Locate the cell with the specified text and output its (x, y) center coordinate. 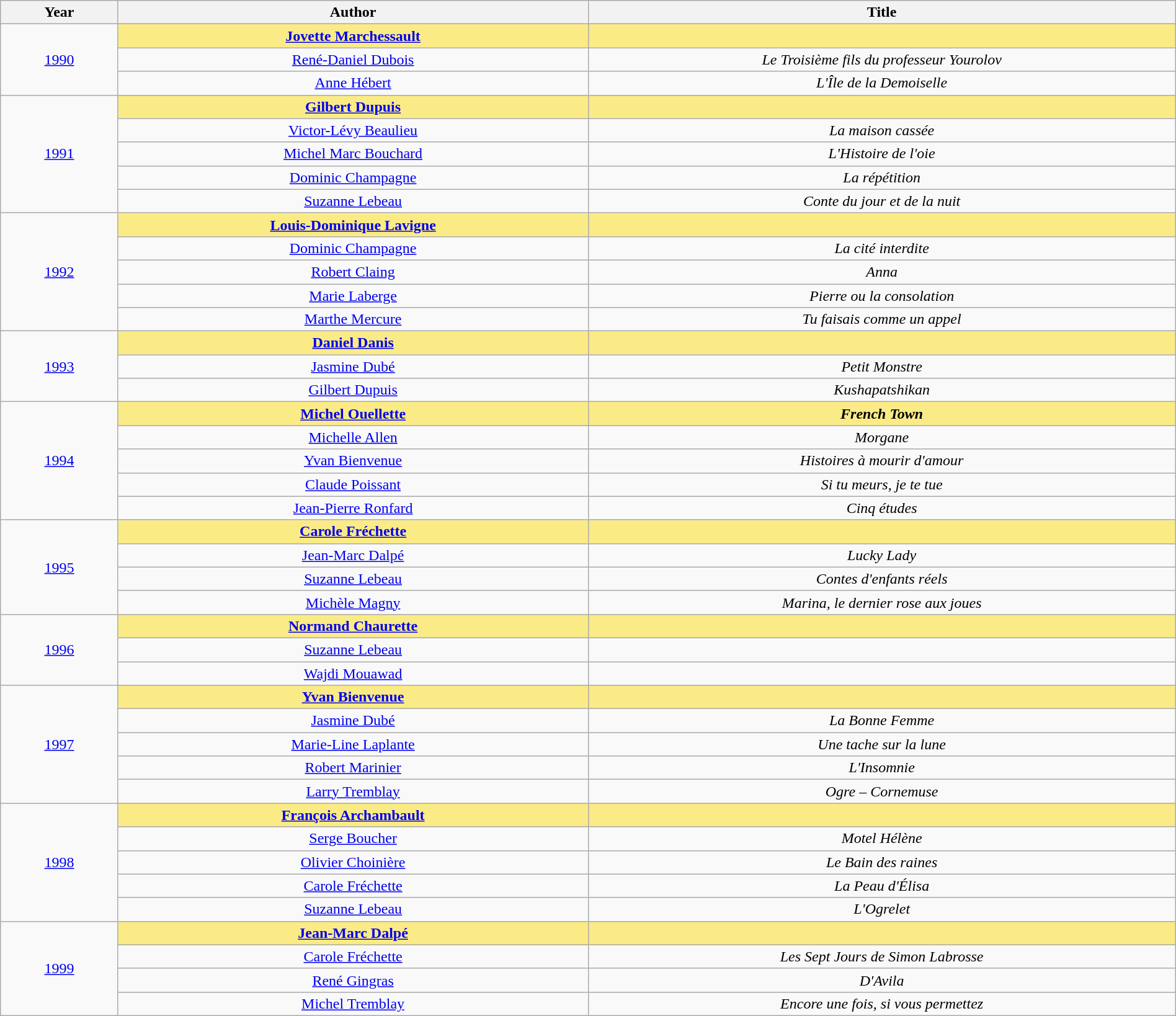
Wajdi Mouawad (353, 673)
Jovette Marchessault (353, 36)
Larry Tremblay (353, 791)
1996 (60, 649)
Anne Hébert (353, 83)
L'Histoire de l'oie (882, 154)
Pierre ou la consolation (882, 296)
1992 (60, 272)
Le Bain des raines (882, 862)
Tu faisais comme un appel (882, 319)
Marie Laberge (353, 296)
French Town (882, 414)
Year (60, 12)
La Peau d'Élisa (882, 886)
Serge Boucher (353, 839)
Cinq études (882, 508)
Robert Claing (353, 272)
Michel Tremblay (353, 1004)
Michel Marc Bouchard (353, 154)
Motel Hélène (882, 839)
La répétition (882, 177)
Michèle Magny (353, 602)
Robert Marinier (353, 768)
1991 (60, 154)
Contes d'enfants réels (882, 579)
Anna (882, 272)
Title (882, 12)
Jean-Pierre Ronfard (353, 508)
La maison cassée (882, 130)
1995 (60, 567)
Histoires à mourir d'amour (882, 461)
1997 (60, 744)
René-Daniel Dubois (353, 60)
Author (353, 12)
La Bonne Femme (882, 721)
Marie-Line Laplante (353, 744)
Petit Monstre (882, 367)
1994 (60, 461)
Michelle Allen (353, 437)
Marina, le dernier rose aux joues (882, 602)
1993 (60, 367)
Les Sept Jours de Simon Labrosse (882, 956)
Normand Chaurette (353, 626)
Daniel Danis (353, 343)
Olivier Choinière (353, 862)
Le Troisième fils du professeur Yourolov (882, 60)
Morgane (882, 437)
Victor-Lévy Beaulieu (353, 130)
Encore une fois, si vous permettez (882, 1004)
La cité interdite (882, 248)
L'Ogrelet (882, 909)
1998 (60, 862)
René Gingras (353, 980)
Kushapatshikan (882, 390)
Ogre – Cornemuse (882, 791)
Lucky Lady (882, 555)
1990 (60, 60)
L'Insomnie (882, 768)
Louis-Dominique Lavigne (353, 225)
Conte du jour et de la nuit (882, 201)
Marthe Mercure (353, 319)
Claude Poissant (353, 484)
Michel Ouellette (353, 414)
L'Île de la Demoiselle (882, 83)
D'Avila (882, 980)
François Archambault (353, 815)
Une tache sur la lune (882, 744)
Si tu meurs, je te tue (882, 484)
1999 (60, 968)
